Pinpoint the cell where the given text exists, returning its (X, Y) midpoint coordinate. 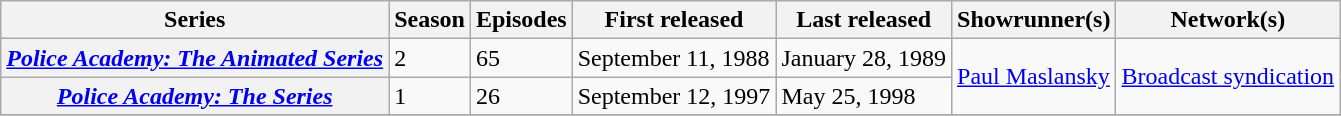
Showrunner(s) (1034, 20)
26 (521, 96)
Police Academy: The Series (195, 96)
Season (430, 20)
Police Academy: The Animated Series (195, 58)
65 (521, 58)
2 (430, 58)
First released (674, 20)
January 28, 1989 (864, 58)
May 25, 1998 (864, 96)
Broadcast syndication (1228, 77)
Network(s) (1228, 20)
Last released (864, 20)
Paul Maslansky (1034, 77)
Episodes (521, 20)
September 12, 1997 (674, 96)
September 11, 1988 (674, 58)
Series (195, 20)
1 (430, 96)
